Pinpoint the cell where the given text exists, returning its (x, y) midpoint coordinate. 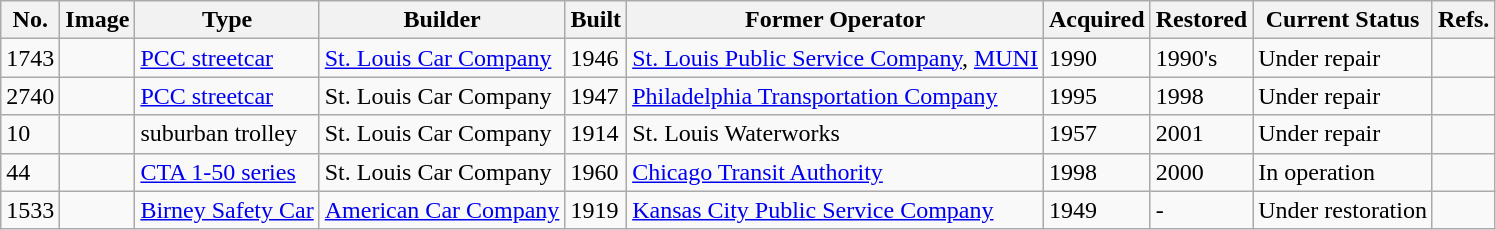
2001 (1202, 134)
CTA 1-50 series (227, 172)
1995 (1096, 96)
1957 (1096, 134)
Type (227, 20)
1990's (1202, 58)
Chicago Transit Authority (836, 172)
1990 (1096, 58)
American Car Company (442, 210)
2740 (30, 96)
Acquired (1096, 20)
Former Operator (836, 20)
No. (30, 20)
Refs. (1463, 20)
In operation (1343, 172)
Restored (1202, 20)
44 (30, 172)
Image (98, 20)
Under restoration (1343, 210)
1947 (596, 96)
St. Louis Public Service Company, MUNI (836, 58)
1919 (596, 210)
St. Louis Waterworks (836, 134)
Kansas City Public Service Company (836, 210)
1960 (596, 172)
1914 (596, 134)
- (1202, 210)
1533 (30, 210)
10 (30, 134)
2000 (1202, 172)
1946 (596, 58)
Built (596, 20)
Philadelphia Transportation Company (836, 96)
Current Status (1343, 20)
Builder (442, 20)
1949 (1096, 210)
1743 (30, 58)
Birney Safety Car (227, 210)
suburban trolley (227, 134)
